Capture the cell that displays the provided text and extract its (X, Y) central coordinate. 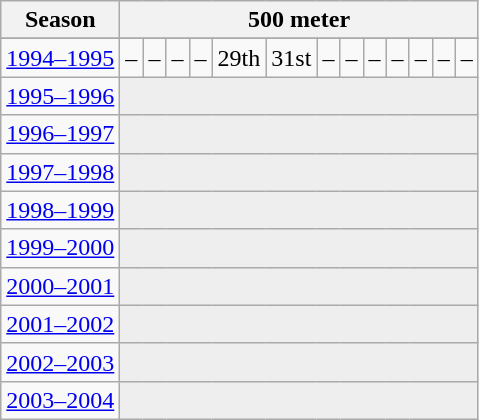
1996–1997 (60, 134)
29th (239, 58)
2003–2004 (60, 400)
1999–2000 (60, 248)
31st (292, 58)
Season (60, 20)
1997–1998 (60, 172)
2000–2001 (60, 286)
1994–1995 (60, 58)
500 meter (299, 20)
1998–1999 (60, 210)
2002–2003 (60, 362)
1995–1996 (60, 96)
2001–2002 (60, 324)
